Output the (X, Y) coordinate of the center of the cell containing the given text.  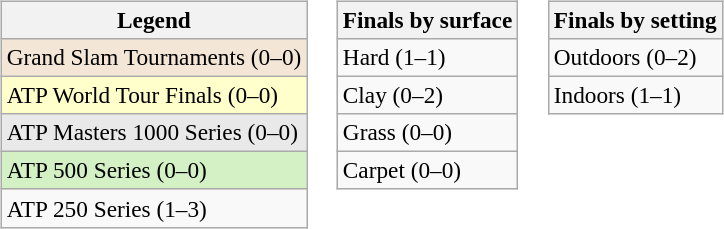
Clay (0–2) (427, 95)
Outdoors (0–2) (635, 57)
ATP Masters 1000 Series (0–0) (154, 133)
Finals by setting (635, 20)
Hard (1–1) (427, 57)
ATP 250 Series (1–3) (154, 208)
Carpet (0–0) (427, 171)
Grass (0–0) (427, 133)
Finals by surface (427, 20)
Legend (154, 20)
Indoors (1–1) (635, 95)
Grand Slam Tournaments (0–0) (154, 57)
ATP 500 Series (0–0) (154, 171)
ATP World Tour Finals (0–0) (154, 95)
